For the text-containing cell, return its midpoint in [X, Y] coordinate format. 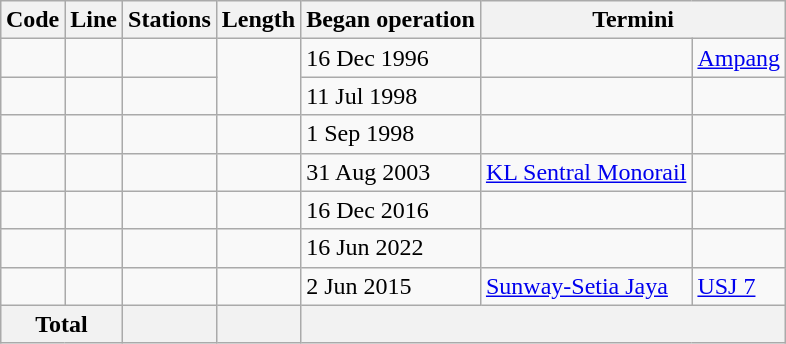
Length [258, 20]
KL Sentral Monorail [586, 172]
Code [32, 20]
Ampang [739, 58]
16 Jun 2022 [391, 248]
Total [61, 324]
Began operation [391, 20]
Stations [170, 20]
2 Jun 2015 [391, 286]
Line [94, 20]
11 Jul 1998 [391, 96]
USJ 7 [739, 286]
16 Dec 1996 [391, 58]
1 Sep 1998 [391, 134]
Sunway-Setia Jaya [586, 286]
31 Aug 2003 [391, 172]
Termini [632, 20]
16 Dec 2016 [391, 210]
